Find where the given text appears and provide that cell's center as (X, Y) coordinate. 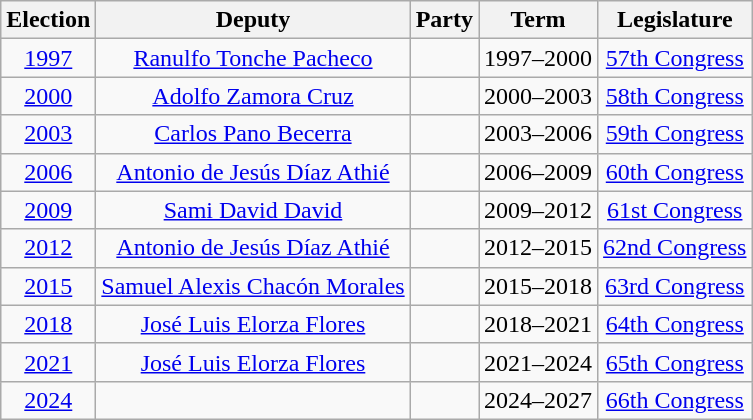
60th Congress (675, 172)
2015–2018 (538, 286)
63rd Congress (675, 286)
1997–2000 (538, 58)
2006–2009 (538, 172)
65th Congress (675, 362)
Carlos Pano Becerra (253, 134)
Legislature (675, 20)
Deputy (253, 20)
59th Congress (675, 134)
2006 (48, 172)
2003 (48, 134)
2024–2027 (538, 400)
2021–2024 (538, 362)
2009–2012 (538, 210)
Ranulfo Tonche Pacheco (253, 58)
2000 (48, 96)
1997 (48, 58)
2015 (48, 286)
2024 (48, 400)
2003–2006 (538, 134)
Adolfo Zamora Cruz (253, 96)
62nd Congress (675, 248)
57th Congress (675, 58)
2021 (48, 362)
2012–2015 (538, 248)
2012 (48, 248)
2009 (48, 210)
Samuel Alexis Chacón Morales (253, 286)
Election (48, 20)
2018 (48, 324)
2018–2021 (538, 324)
Term (538, 20)
64th Congress (675, 324)
Party (444, 20)
61st Congress (675, 210)
Sami David David (253, 210)
66th Congress (675, 400)
2000–2003 (538, 96)
58th Congress (675, 96)
